Find where the given text appears and provide that cell's center as [X, Y] coordinate. 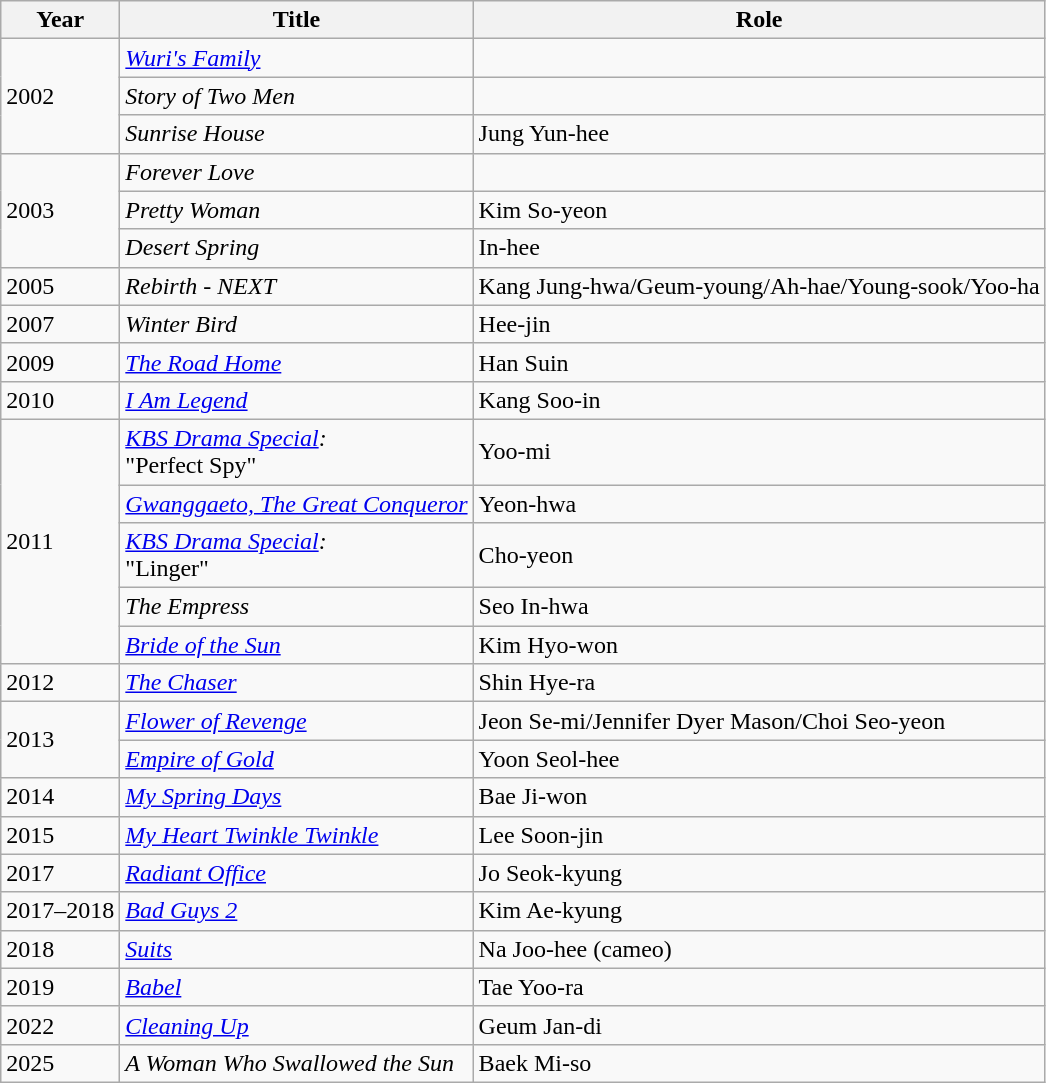
Cleaning Up [296, 1025]
Jo Seok-kyung [759, 873]
Sunrise House [296, 134]
Kim So-yeon [759, 210]
2014 [60, 797]
Yeon-hwa [759, 503]
Yoon Seol-hee [759, 759]
Geum Jan-di [759, 1025]
Empire of Gold [296, 759]
Pretty Woman [296, 210]
Winter Bird [296, 324]
Desert Spring [296, 248]
Gwanggaeto, The Great Conqueror [296, 503]
Suits [296, 949]
Bae Ji-won [759, 797]
My Heart Twinkle Twinkle [296, 835]
2017 [60, 873]
2010 [60, 400]
2007 [60, 324]
Shin Hye-ra [759, 683]
A Woman Who Swallowed the Sun [296, 1063]
Baek Mi-so [759, 1063]
I Am Legend [296, 400]
Tae Yoo-ra [759, 987]
The Empress [296, 607]
Babel [296, 987]
2018 [60, 949]
Bride of the Sun [296, 645]
Yoo-mi [759, 452]
Year [60, 20]
Forever Love [296, 172]
Rebirth - NEXT [296, 286]
Lee Soon-jin [759, 835]
2022 [60, 1025]
Story of Two Men [296, 96]
KBS Drama Special:"Linger" [296, 556]
2025 [60, 1063]
Wuri's Family [296, 58]
Cho-yeon [759, 556]
2015 [60, 835]
Seo In-hwa [759, 607]
Title [296, 20]
2013 [60, 740]
2017–2018 [60, 911]
Kim Ae-kyung [759, 911]
2019 [60, 987]
My Spring Days [296, 797]
The Road Home [296, 362]
Na Joo-hee (cameo) [759, 949]
Kang Jung-hwa/Geum-young/Ah-hae/Young-sook/Yoo-ha [759, 286]
Kim Hyo-won [759, 645]
Jung Yun-hee [759, 134]
Hee-jin [759, 324]
Bad Guys 2 [296, 911]
2011 [60, 541]
Flower of Revenge [296, 721]
In-hee [759, 248]
2003 [60, 210]
2012 [60, 683]
2005 [60, 286]
2002 [60, 96]
Han Suin [759, 362]
The Chaser [296, 683]
Kang Soo-in [759, 400]
KBS Drama Special:"Perfect Spy" [296, 452]
Role [759, 20]
Radiant Office [296, 873]
Jeon Se-mi/Jennifer Dyer Mason/Choi Seo-yeon [759, 721]
2009 [60, 362]
